For the text-containing cell, return its midpoint in [X, Y] coordinate format. 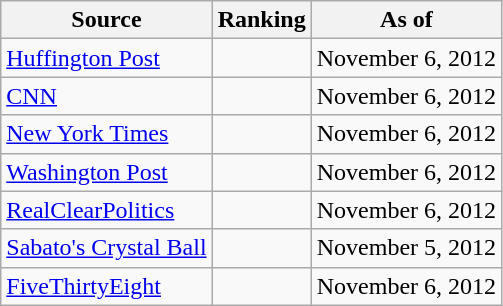
Source [106, 20]
Ranking [262, 20]
New York Times [106, 134]
RealClearPolitics [106, 210]
FiveThirtyEight [106, 286]
CNN [106, 96]
Sabato's Crystal Ball [106, 248]
Huffington Post [106, 58]
As of [406, 20]
Washington Post [106, 172]
November 5, 2012 [406, 248]
